Identify which cell holds the provided text, then report its (X, Y) central coordinate. 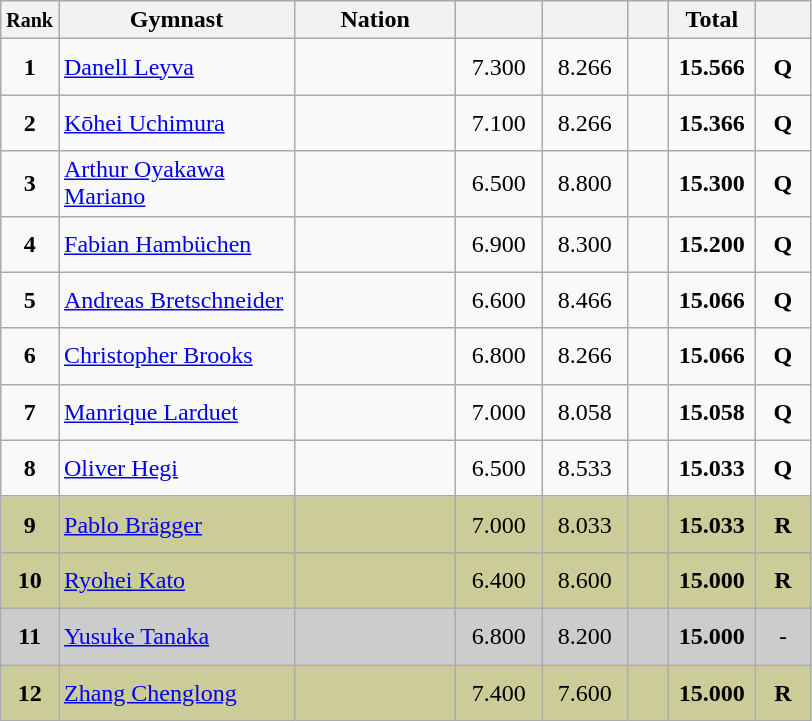
Pablo Brägger (176, 524)
Zhang Chenglong (176, 692)
Danell Leyva (176, 67)
Total (712, 20)
7 (30, 412)
Kōhei Uchimura (176, 123)
- (783, 636)
8 (30, 468)
15.566 (712, 67)
Oliver Hegi (176, 468)
15.366 (712, 123)
8.466 (585, 300)
4 (30, 244)
Andreas Bretschneider (176, 300)
Manrique Larduet (176, 412)
6.900 (499, 244)
8.533 (585, 468)
Gymnast (176, 20)
7.600 (585, 692)
8.800 (585, 184)
12 (30, 692)
Fabian Hambüchen (176, 244)
8.058 (585, 412)
2 (30, 123)
8.600 (585, 580)
Arthur Oyakawa Mariano (176, 184)
15.058 (712, 412)
15.200 (712, 244)
Rank (30, 20)
3 (30, 184)
5 (30, 300)
8.033 (585, 524)
6.600 (499, 300)
15.300 (712, 184)
Ryohei Kato (176, 580)
7.400 (499, 692)
8.200 (585, 636)
7.300 (499, 67)
11 (30, 636)
Nation (376, 20)
Christopher Brooks (176, 356)
1 (30, 67)
Yusuke Tanaka (176, 636)
9 (30, 524)
8.300 (585, 244)
10 (30, 580)
6.400 (499, 580)
6 (30, 356)
7.100 (499, 123)
